For the text-containing cell, return its midpoint in [X, Y] coordinate format. 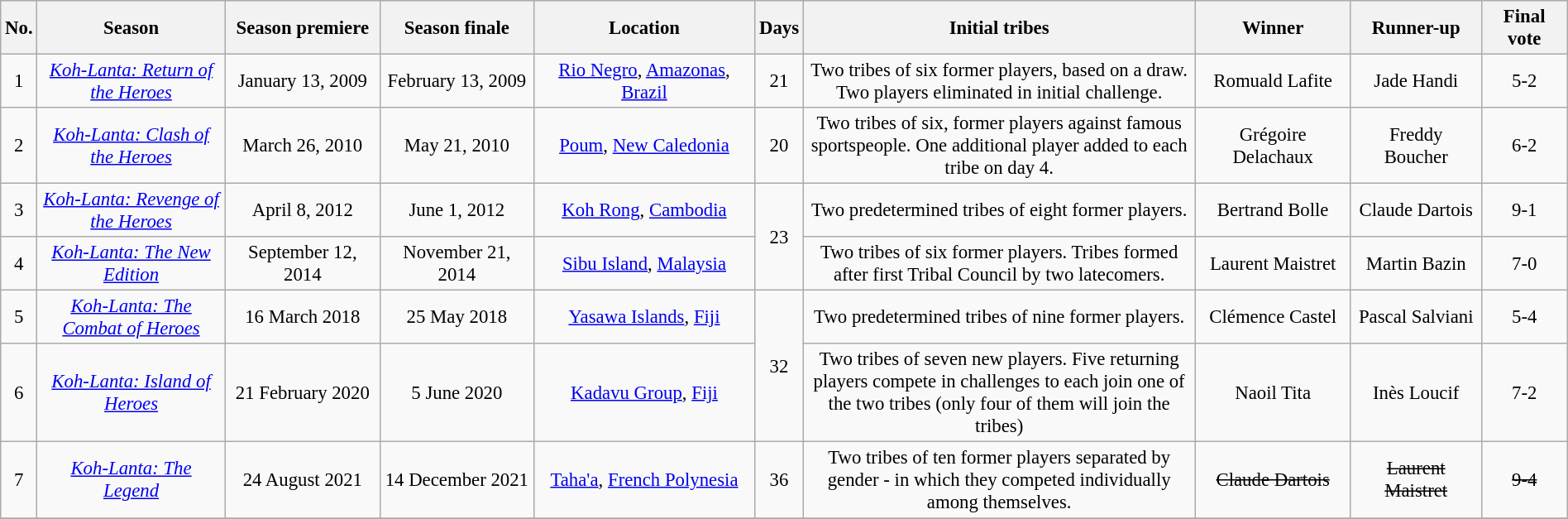
23 [779, 237]
Season finale [457, 28]
May 21, 2010 [457, 146]
20 [779, 146]
5-2 [1524, 81]
No. [19, 28]
Two tribes of six former players. Tribes formed after first Tribal Council by two latecomers. [999, 263]
March 26, 2010 [303, 146]
3 [19, 210]
Koh-Lanta: Revenge of the Heroes [131, 210]
Inès Loucif [1416, 394]
Winner [1273, 28]
6 [19, 394]
Two tribes of six, former players against famous sportspeople. One additional player added to each tribe on day 4. [999, 146]
Romuald Lafite [1273, 81]
February 13, 2009 [457, 81]
Koh-Lanta: The New Edition [131, 263]
Sibu Island, Malaysia [643, 263]
7-2 [1524, 394]
Naoil Tita [1273, 394]
9-1 [1524, 210]
Freddy Boucher [1416, 146]
21 February 2020 [303, 394]
Taha'a, French Polynesia [643, 480]
Rio Negro, Amazonas, Brazil [643, 81]
Season [131, 28]
9-4 [1524, 480]
Poum, New Caledonia [643, 146]
June 1, 2012 [457, 210]
Koh-Lanta: Return of the Heroes [131, 81]
5-4 [1524, 318]
Pascal Salviani [1416, 318]
1 [19, 81]
Season premiere [303, 28]
Runner-up [1416, 28]
14 December 2021 [457, 480]
April 8, 2012 [303, 210]
4 [19, 263]
Days [779, 28]
Jade Handi [1416, 81]
Koh Rong, Cambodia [643, 210]
November 21, 2014 [457, 263]
Koh-Lanta: Clash of the Heroes [131, 146]
September 12, 2014 [303, 263]
Koh-Lanta: The Combat of Heroes [131, 318]
16 March 2018 [303, 318]
2 [19, 146]
Two tribes of six former players, based on a draw. Two players eliminated in initial challenge. [999, 81]
21 [779, 81]
5 June 2020 [457, 394]
Grégoire Delachaux [1273, 146]
January 13, 2009 [303, 81]
Koh-Lanta: Island of Heroes [131, 394]
Clémence Castel [1273, 318]
Initial tribes [999, 28]
5 [19, 318]
Two predetermined tribes of nine former players. [999, 318]
32 [779, 366]
Final vote [1524, 28]
36 [779, 480]
Location [643, 28]
Bertrand Bolle [1273, 210]
Kadavu Group, Fiji [643, 394]
Martin Bazin [1416, 263]
24 August 2021 [303, 480]
Two tribes of ten former players separated by gender - in which they competed individually among themselves. [999, 480]
7-0 [1524, 263]
7 [19, 480]
25 May 2018 [457, 318]
6-2 [1524, 146]
Yasawa Islands, Fiji [643, 318]
Two predetermined tribes of eight former players. [999, 210]
Koh-Lanta: The Legend [131, 480]
